Provide the (x, y) coordinate of the cell's center where the given text is located.  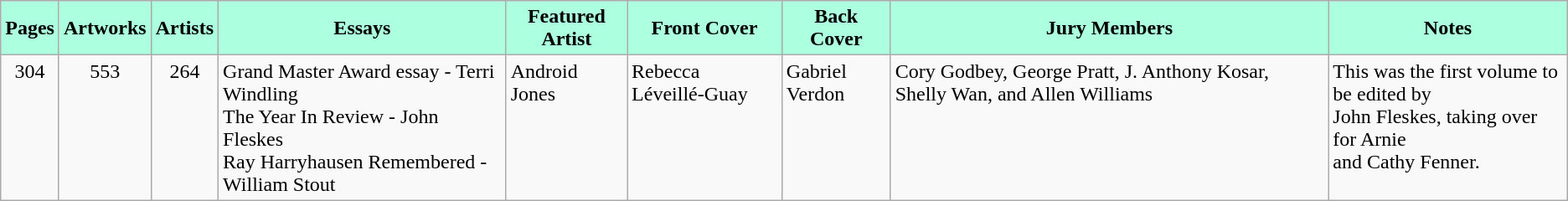
Front Cover (705, 28)
Pages (30, 28)
Rebecca Léveillé-Guay (705, 127)
553 (105, 127)
Android Jones (566, 127)
304 (30, 127)
Gabriel Verdon (836, 127)
Featured Artist (566, 28)
Cory Godbey, George Pratt, J. Anthony Kosar, Shelly Wan, and Allen Williams (1109, 127)
Essays (363, 28)
Grand Master Award essay - Terri WindlingThe Year In Review - John FleskesRay Harryhausen Remembered - William Stout (363, 127)
Notes (1447, 28)
Back Cover (836, 28)
Artworks (105, 28)
Artists (184, 28)
This was the first volume to be edited byJohn Fleskes, taking over for Arnieand Cathy Fenner. (1447, 127)
264 (184, 127)
Jury Members (1109, 28)
